Identify which cell holds the provided text, then report its [X, Y] central coordinate. 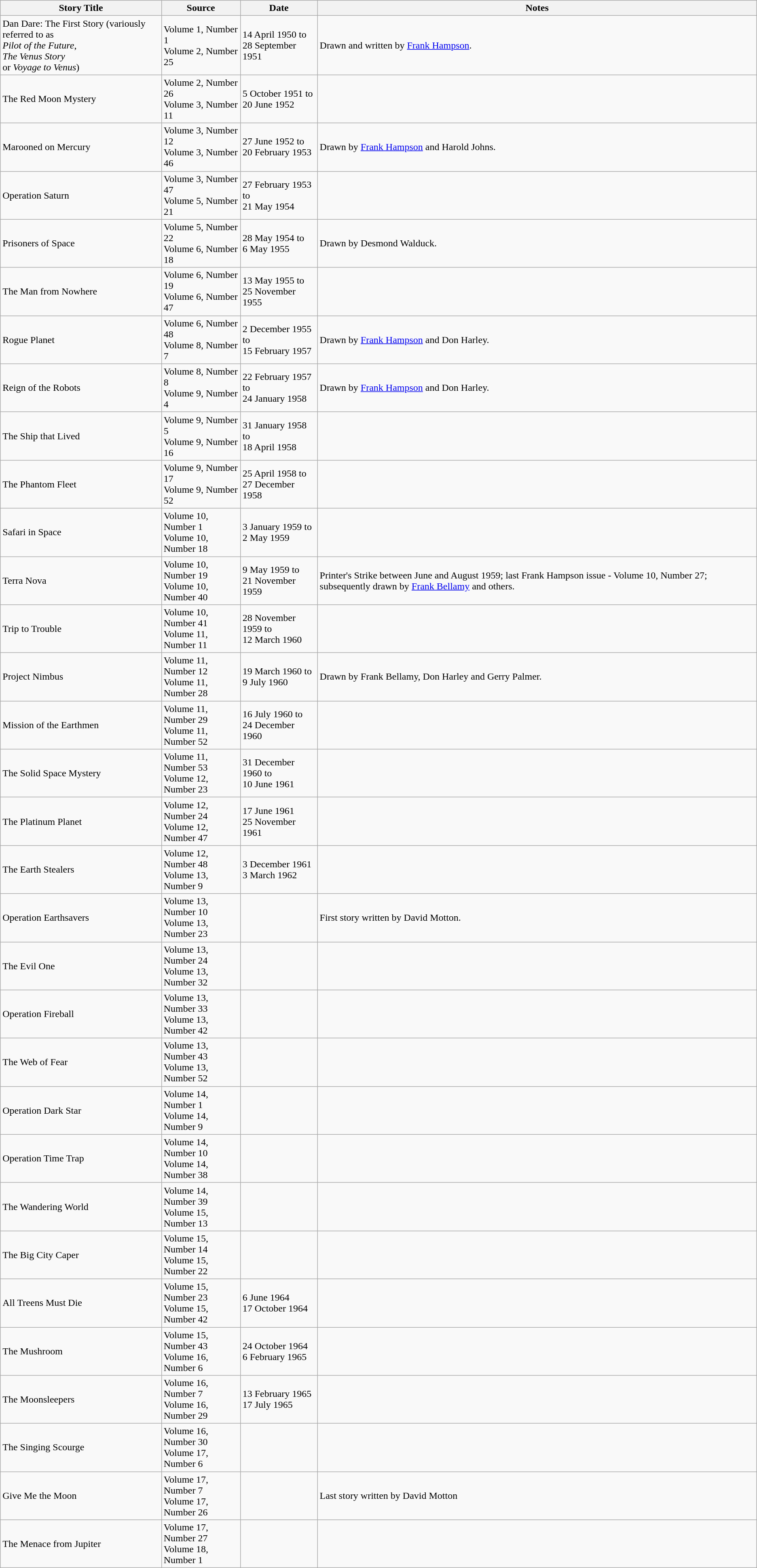
24 October 1964 6 February 1965 [279, 1351]
Volume 6, Number 19Volume 6, Number 47 [201, 291]
Volume 14, Number 39Volume 15, Number 13 [201, 1206]
The Man from Nowhere [81, 291]
Volume 3, Number 47 Volume 5, Number 21 [201, 195]
Volume 14, Number 10Volume 14, Number 38 [201, 1159]
Trip to Trouble [81, 629]
3 January 1959 to 2 May 1959 [279, 532]
9 May 1959 to 21 November 1959 [279, 581]
Volume 15, Number 23Volume 15, Number 42 [201, 1303]
Drawn and written by Frank Hampson. [537, 45]
Volume 10, Number 41Volume 11, Number 11 [201, 629]
Volume 15, Number 43Volume 16, Number 6 [201, 1351]
First story written by David Motton. [537, 917]
The Evil One [81, 966]
The Big City Caper [81, 1255]
The Menace from Jupiter [81, 1544]
Reign of the Robots [81, 388]
Prisoners of Space [81, 244]
Volume 15, Number 14Volume 15, Number 22 [201, 1255]
Source [201, 8]
Volume 12, Number 48Volume 13, Number 9 [201, 870]
Volume 13, Number 24Volume 13, Number 32 [201, 966]
All Treens Must Die [81, 1303]
19 March 1960 to 9 July 1960 [279, 677]
The Solid Space Mystery [81, 773]
Date [279, 8]
Volume 11, Number 12Volume 11, Number 28 [201, 677]
The Platinum Planet [81, 821]
The Wandering World [81, 1206]
Volume 11, Number 29Volume 11, Number 52 [201, 725]
5 October 1951 to20 June 1952 [279, 99]
Volume 13, Number 43Volume 13, Number 52 [201, 1062]
6 June 1964 17 October 1964 [279, 1303]
Operation Saturn [81, 195]
Volume 17, Number 7Volume 17, Number 26 [201, 1496]
Volume 6, Number 48Volume 8, Number 7 [201, 340]
31 December 1960 to 10 June 1961 [279, 773]
Volume 17, Number 27Volume 18, Number 1 [201, 1544]
Volume 5, Number 22Volume 6, Number 18 [201, 244]
Volume 1, Number 1Volume 2, Number 25 [201, 45]
Volume 2, Number 26Volume 3, Number 11 [201, 99]
27 February 1953 to21 May 1954 [279, 195]
The Singing Scourge [81, 1447]
Project Nimbus [81, 677]
27 June 1952 to 20 February 1953 [279, 147]
28 November 1959 to 12 March 1960 [279, 629]
Volume 10, Number 19Volume 10, Number 40 [201, 581]
Volume 14, Number 1Volume 14, Number 9 [201, 1110]
Drawn by Frank Hampson and Harold Johns. [537, 147]
Operation Earthsavers [81, 917]
Mission of the Earthmen [81, 725]
Drawn by Frank Bellamy, Don Harley and Gerry Palmer. [537, 677]
Volume 13, Number 33Volume 13, Number 42 [201, 1014]
Safari in Space [81, 532]
28 May 1954 to 6 May 1955 [279, 244]
The Earth Stealers [81, 870]
Last story written by David Motton [537, 1496]
The Phantom Fleet [81, 484]
Marooned on Mercury [81, 147]
3 December 1961 3 March 1962 [279, 870]
Operation Dark Star [81, 1110]
Notes [537, 8]
Volume 8, Number 8Volume 9, Number 4 [201, 388]
Give Me the Moon [81, 1496]
16 July 1960 to 24 December 1960 [279, 725]
Volume 11, Number 53Volume 12, Number 23 [201, 773]
Operation Fireball [81, 1014]
25 April 1958 to 27 December 1958 [279, 484]
The Web of Fear [81, 1062]
Volume 3, Number 12Volume 3, Number 46 [201, 147]
31 January 1958 to 18 April 1958 [279, 436]
The Red Moon Mystery [81, 99]
22 February 1957 to 24 January 1958 [279, 388]
Volume 13, Number 10Volume 13, Number 23 [201, 917]
13 May 1955 to 25 November 1955 [279, 291]
14 April 1950 to28 September 1951 [279, 45]
17 June 1961 25 November 1961 [279, 821]
The Moonsleepers [81, 1400]
Printer's Strike between June and August 1959; last Frank Hampson issue - Volume 10, Number 27; subsequently drawn by Frank Bellamy and others. [537, 581]
Volume 12, Number 24Volume 12, Number 47 [201, 821]
Dan Dare: The First Story (variously referred to as Pilot of the Future,The Venus Story or Voyage to Venus) [81, 45]
Volume 10, Number 1Volume 10, Number 18 [201, 532]
2 December 1955 to 15 February 1957 [279, 340]
Rogue Planet [81, 340]
Volume 16, Number 30Volume 17, Number 6 [201, 1447]
Terra Nova [81, 581]
Operation Time Trap [81, 1159]
Volume 9, Number 5Volume 9, Number 16 [201, 436]
Volume 9, Number 17Volume 9, Number 52 [201, 484]
The Ship that Lived [81, 436]
13 February 1965 17 July 1965 [279, 1400]
The Mushroom [81, 1351]
Drawn by Desmond Walduck. [537, 244]
Volume 16, Number 7Volume 16, Number 29 [201, 1400]
Story Title [81, 8]
